Return the (X, Y) coordinate for the center point of the cell that contains the specified text.  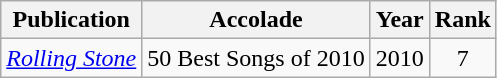
Year (400, 20)
7 (462, 58)
Rolling Stone (72, 58)
2010 (400, 58)
50 Best Songs of 2010 (256, 58)
Rank (462, 20)
Accolade (256, 20)
Publication (72, 20)
